Find where the given text appears and provide that cell's center as (x, y) coordinate. 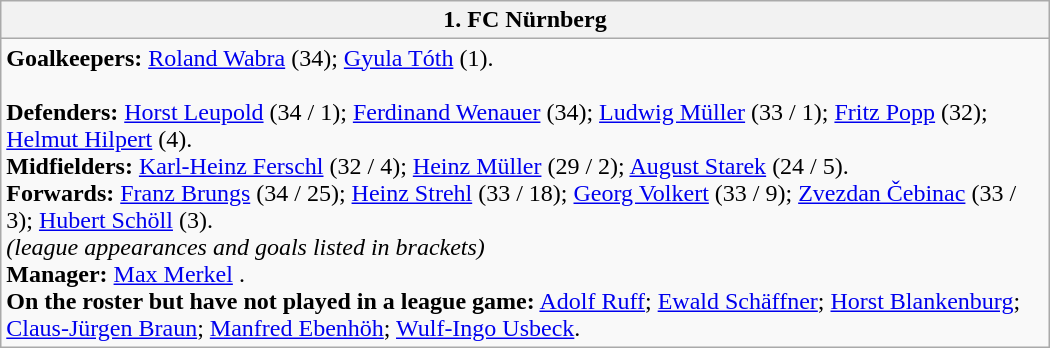
1. FC Nürnberg (525, 20)
